Output the (x, y) coordinate of the center of the cell containing the given text.  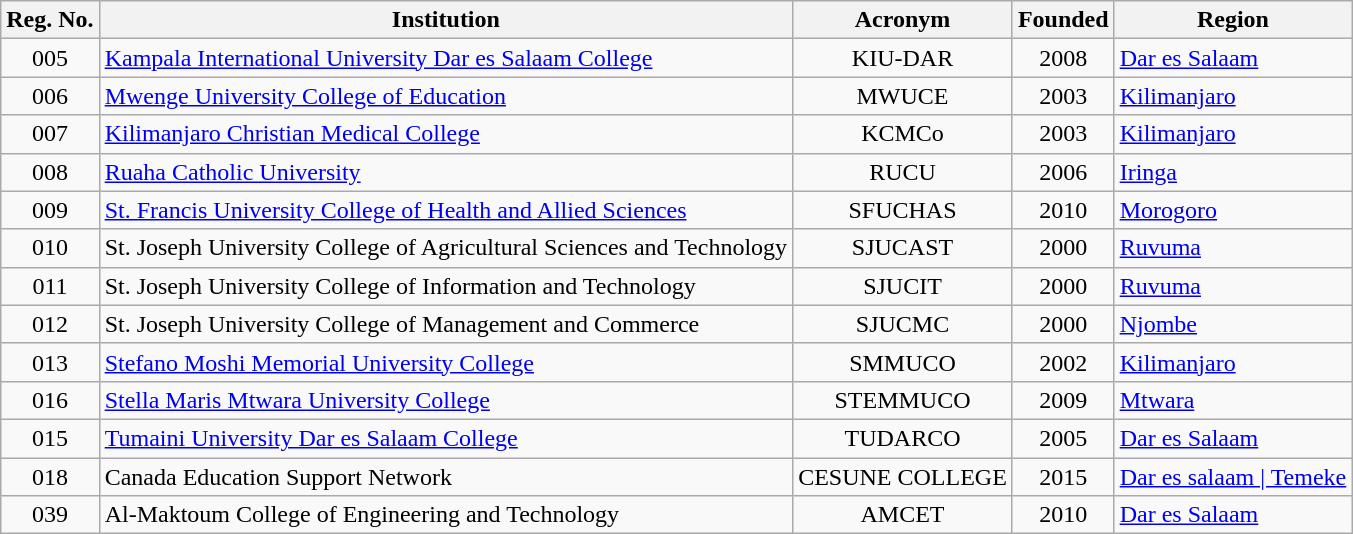
039 (50, 515)
St. Joseph University College of Management and Commerce (446, 324)
Tumaini University Dar es Salaam College (446, 438)
018 (50, 477)
008 (50, 172)
009 (50, 210)
Mwenge University College of Education (446, 96)
SJUCMC (903, 324)
Region (1233, 20)
Acronym (903, 20)
2009 (1063, 400)
012 (50, 324)
AMCET (903, 515)
SMMUCO (903, 362)
Njombe (1233, 324)
TUDARCO (903, 438)
St. Francis University College of Health and Allied Sciences (446, 210)
Kilimanjaro Christian Medical College (446, 134)
St. Joseph University College of Agricultural Sciences and Technology (446, 248)
KCMCo (903, 134)
Al-Maktoum College of Engineering and Technology (446, 515)
016 (50, 400)
Dar es salaam | Temeke (1233, 477)
005 (50, 58)
RUCU (903, 172)
Reg. No. (50, 20)
2002 (1063, 362)
011 (50, 286)
SFUCHAS (903, 210)
SJUCAST (903, 248)
Ruaha Catholic University (446, 172)
Stella Maris Mtwara University College (446, 400)
006 (50, 96)
Kampala International University Dar es Salaam College (446, 58)
Iringa (1233, 172)
013 (50, 362)
2006 (1063, 172)
2015 (1063, 477)
SJUCIT (903, 286)
015 (50, 438)
010 (50, 248)
Founded (1063, 20)
Institution (446, 20)
STEMMUCO (903, 400)
2008 (1063, 58)
Morogoro (1233, 210)
007 (50, 134)
MWUCE (903, 96)
Stefano Moshi Memorial University College (446, 362)
Mtwara (1233, 400)
CESUNE COLLEGE (903, 477)
St. Joseph University College of Information and Technology (446, 286)
2005 (1063, 438)
KIU-DAR (903, 58)
Canada Education Support Network (446, 477)
